Scan for the cell matching the given text and deliver its (X, Y) coordinate at center. 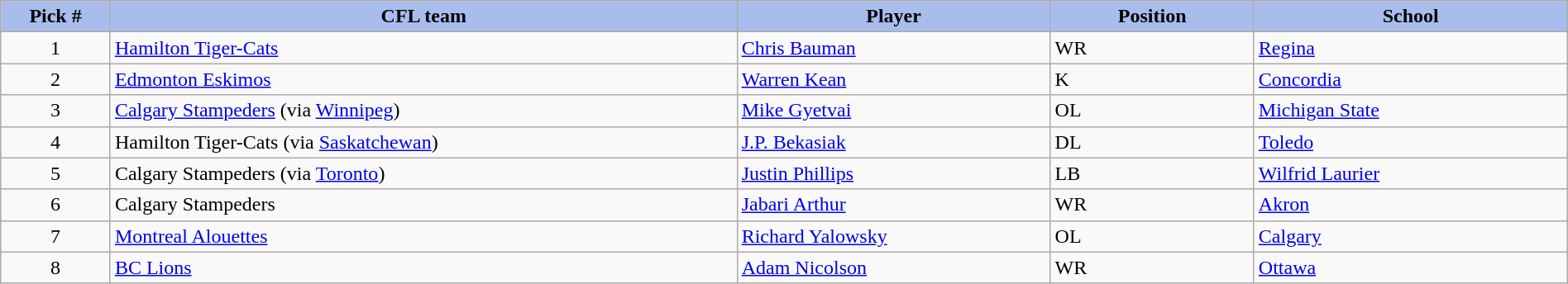
Hamilton Tiger-Cats (423, 48)
Ottawa (1411, 267)
Adam Nicolson (893, 267)
K (1152, 79)
Jabari Arthur (893, 205)
5 (56, 173)
Warren Kean (893, 79)
4 (56, 142)
3 (56, 111)
Chris Bauman (893, 48)
Pick # (56, 17)
Calgary Stampeders (423, 205)
Calgary Stampeders (via Toronto) (423, 173)
Montreal Alouettes (423, 236)
DL (1152, 142)
Calgary Stampeders (via Winnipeg) (423, 111)
Edmonton Eskimos (423, 79)
Wilfrid Laurier (1411, 173)
CFL team (423, 17)
Concordia (1411, 79)
Calgary (1411, 236)
Mike Gyetvai (893, 111)
8 (56, 267)
Regina (1411, 48)
School (1411, 17)
7 (56, 236)
2 (56, 79)
Richard Yalowsky (893, 236)
BC Lions (423, 267)
LB (1152, 173)
1 (56, 48)
J.P. Bekasiak (893, 142)
Toledo (1411, 142)
Player (893, 17)
Michigan State (1411, 111)
Position (1152, 17)
6 (56, 205)
Justin Phillips (893, 173)
Hamilton Tiger-Cats (via Saskatchewan) (423, 142)
Akron (1411, 205)
